Detect which cell encompasses the target text, then output its (X, Y) center coordinate. 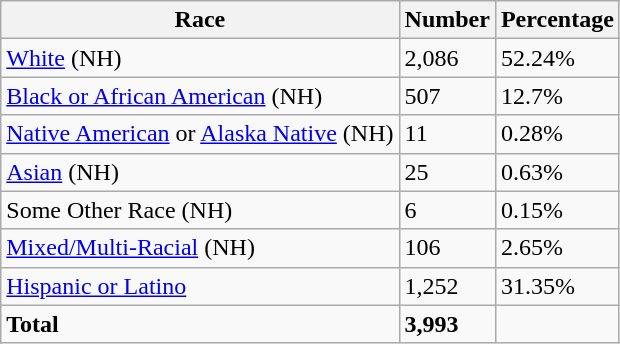
52.24% (557, 58)
25 (447, 172)
0.15% (557, 210)
1,252 (447, 286)
Race (200, 20)
507 (447, 96)
11 (447, 134)
0.28% (557, 134)
Black or African American (NH) (200, 96)
Native American or Alaska Native (NH) (200, 134)
Percentage (557, 20)
12.7% (557, 96)
31.35% (557, 286)
Hispanic or Latino (200, 286)
Some Other Race (NH) (200, 210)
Mixed/Multi-Racial (NH) (200, 248)
3,993 (447, 324)
Number (447, 20)
White (NH) (200, 58)
Asian (NH) (200, 172)
0.63% (557, 172)
Total (200, 324)
106 (447, 248)
2.65% (557, 248)
6 (447, 210)
2,086 (447, 58)
